Find where the given text appears and provide that cell's center as [X, Y] coordinate. 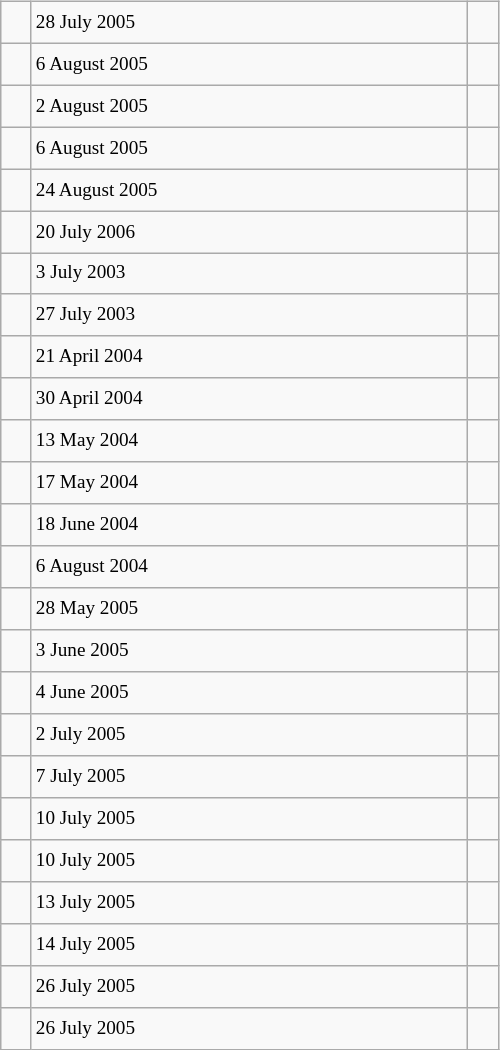
2 July 2005 [250, 735]
13 May 2004 [250, 441]
20 July 2006 [250, 232]
21 April 2004 [250, 357]
4 June 2005 [250, 693]
13 July 2005 [250, 902]
17 May 2004 [250, 483]
2 August 2005 [250, 106]
27 July 2003 [250, 315]
3 July 2003 [250, 274]
18 June 2004 [250, 525]
28 May 2005 [250, 609]
6 August 2004 [250, 567]
24 August 2005 [250, 190]
14 July 2005 [250, 944]
7 July 2005 [250, 777]
28 July 2005 [250, 22]
3 June 2005 [250, 651]
30 April 2004 [250, 399]
